Detect which cell encompasses the target text, then output its (X, Y) center coordinate. 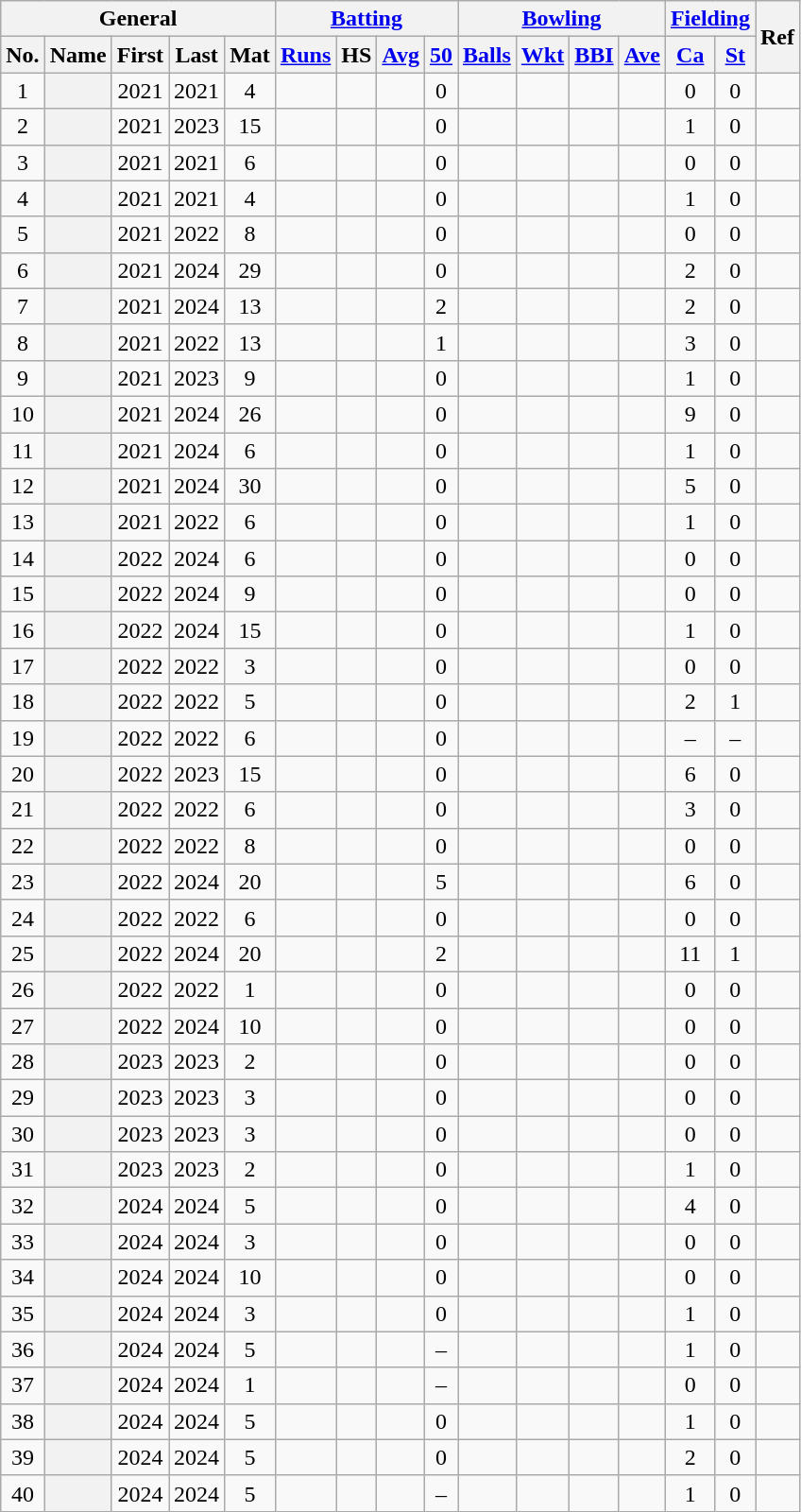
HS (357, 55)
23 (23, 882)
50 (440, 55)
Ref (778, 37)
33 (23, 1242)
37 (23, 1385)
Runs (305, 55)
Mat (250, 55)
Ca (690, 55)
39 (23, 1457)
31 (23, 1170)
27 (23, 1025)
Wkt (542, 55)
14 (23, 558)
35 (23, 1314)
12 (23, 487)
36 (23, 1349)
16 (23, 630)
18 (23, 702)
Batting (366, 19)
25 (23, 954)
BBI (594, 55)
Ave (642, 55)
No. (23, 55)
Fielding (710, 19)
22 (23, 846)
Balls (487, 55)
19 (23, 738)
Last (196, 55)
Bowling (562, 19)
32 (23, 1206)
24 (23, 918)
Avg (400, 55)
21 (23, 810)
7 (23, 306)
34 (23, 1278)
Name (77, 55)
40 (23, 1493)
28 (23, 1062)
38 (23, 1421)
17 (23, 666)
First (140, 55)
St (735, 55)
General (138, 19)
